Return the (x, y) coordinate for the center point of the cell that contains the specified text.  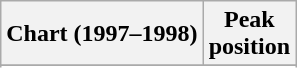
Peakposition (249, 34)
Chart (1997–1998) (102, 34)
